Return (X, Y) of the center of cell containing provided text 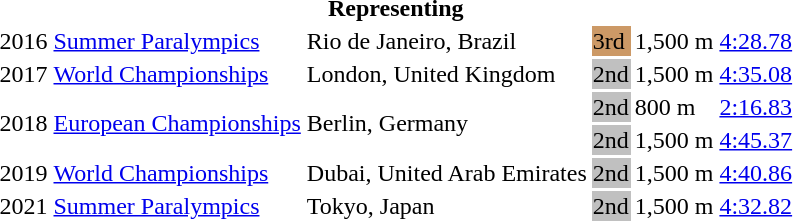
Tokyo, Japan (446, 206)
Berlin, Germany (446, 124)
London, United Kingdom (446, 74)
European Championships (177, 124)
3rd (610, 41)
Rio de Janeiro, Brazil (446, 41)
800 m (674, 107)
Dubai, United Arab Emirates (446, 173)
